Capture the cell that displays the provided text and extract its [x, y] central coordinate. 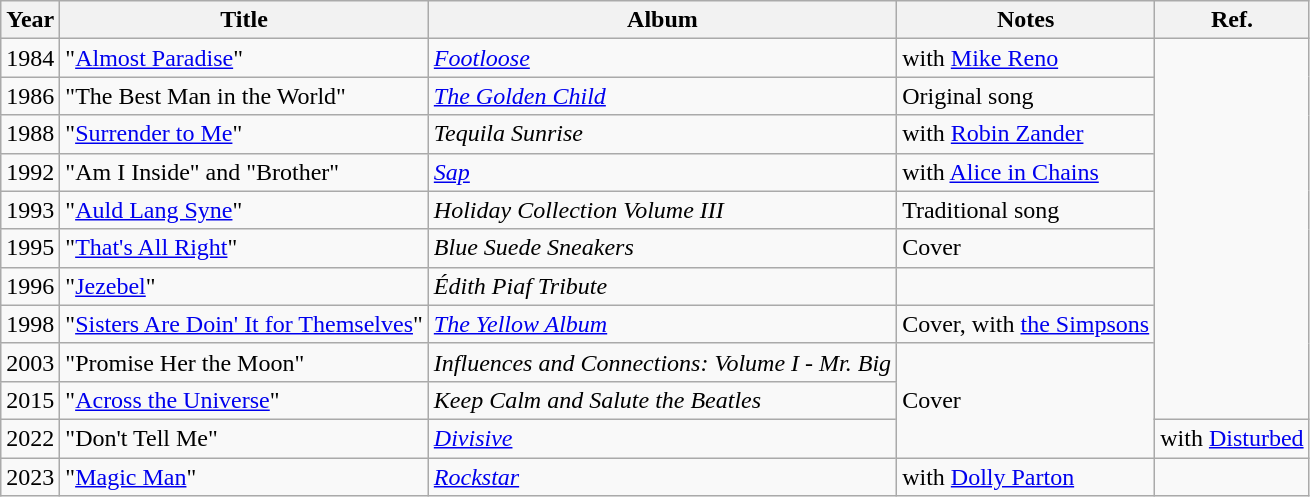
Keep Calm and Salute the Beatles [662, 400]
Cover, with the Simpsons [1026, 324]
1996 [30, 286]
The Golden Child [662, 96]
1992 [30, 172]
Blue Suede Sneakers [662, 248]
"That's All Right" [244, 248]
"Almost Paradise" [244, 58]
"Magic Man" [244, 477]
2003 [30, 362]
with Dolly Parton [1026, 477]
Ref. [1232, 20]
Title [244, 20]
"Sisters Are Doin' It for Themselves" [244, 324]
2015 [30, 400]
"Promise Her the Moon" [244, 362]
Influences and Connections: Volume I - Mr. Big [662, 362]
Tequila Sunrise [662, 134]
1988 [30, 134]
Footloose [662, 58]
with Mike Reno [1026, 58]
with Alice in Chains [1026, 172]
Divisive [662, 438]
Original song [1026, 96]
Traditional song [1026, 210]
Year [30, 20]
2023 [30, 477]
"The Best Man in the World" [244, 96]
Édith Piaf Tribute [662, 286]
"Auld Lang Syne" [244, 210]
with Disturbed [1232, 438]
1984 [30, 58]
Holiday Collection Volume III [662, 210]
Rockstar [662, 477]
1986 [30, 96]
"Am I Inside" and "Brother" [244, 172]
with Robin Zander [1026, 134]
1993 [30, 210]
Album [662, 20]
Sap [662, 172]
The Yellow Album [662, 324]
"Surrender to Me" [244, 134]
"Across the Universe" [244, 400]
2022 [30, 438]
"Don't Tell Me" [244, 438]
Notes [1026, 20]
1995 [30, 248]
"Jezebel" [244, 286]
1998 [30, 324]
